Find where the given text appears and provide that cell's center as (X, Y) coordinate. 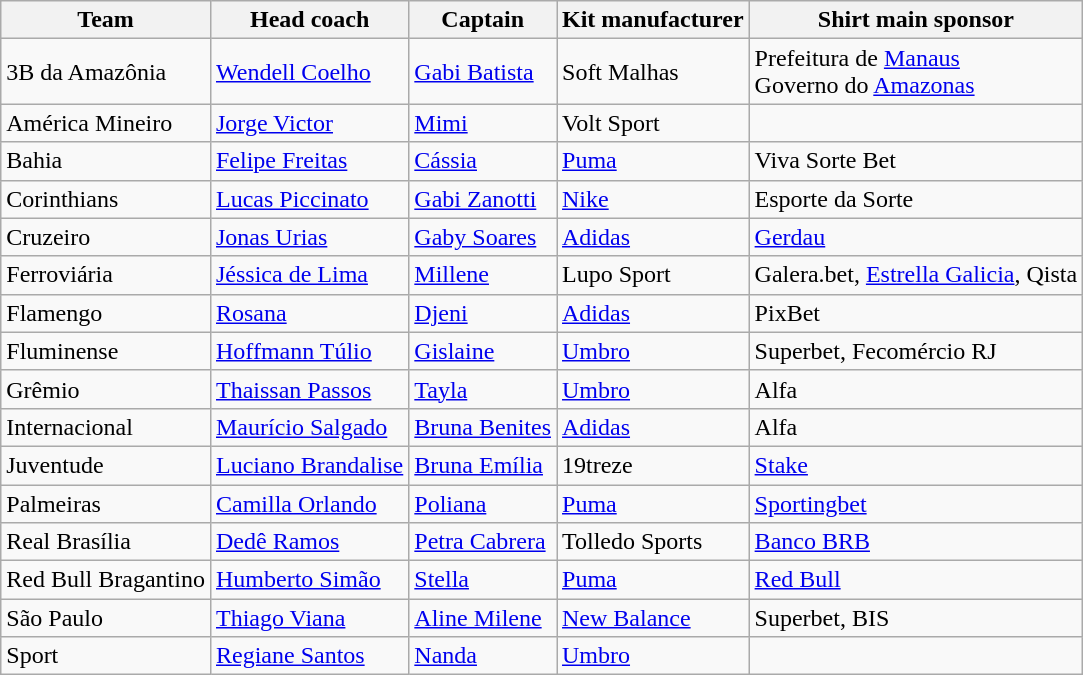
Dedê Ramos (309, 542)
Thaissan Passos (309, 389)
Red Bull (916, 580)
Djeni (483, 313)
Lucas Piccinato (309, 199)
Gabi Batista (483, 72)
Cruzeiro (106, 237)
Grêmio (106, 389)
Flamengo (106, 313)
Gerdau (916, 237)
Soft Malhas (652, 72)
Humberto Simão (309, 580)
Banco BRB (916, 542)
Team (106, 20)
Camilla Orlando (309, 503)
Internacional (106, 427)
Volt Sport (652, 123)
Kit manufacturer (652, 20)
Gislaine (483, 351)
Millene (483, 275)
19treze (652, 465)
Esporte da Sorte (916, 199)
Jorge Victor (309, 123)
Sport (106, 656)
São Paulo (106, 618)
Head coach (309, 20)
Juventude (106, 465)
Rosana (309, 313)
Regiane Santos (309, 656)
Maurício Salgado (309, 427)
Stake (916, 465)
Shirt main sponsor (916, 20)
Tayla (483, 389)
Corinthians (106, 199)
Fluminense (106, 351)
Wendell Coelho (309, 72)
Bruna Benites (483, 427)
Captain (483, 20)
Poliana (483, 503)
Superbet, Fecomércio RJ (916, 351)
Ferroviária (106, 275)
Cássia (483, 161)
New Balance (652, 618)
Mimi (483, 123)
Nike (652, 199)
Palmeiras (106, 503)
Felipe Freitas (309, 161)
Real Brasília (106, 542)
3B da Amazônia (106, 72)
Jonas Urias (309, 237)
Galera.bet, Estrella Galicia, Qista (916, 275)
Sportingbet (916, 503)
Bruna Emília (483, 465)
Tolledo Sports (652, 542)
Viva Sorte Bet (916, 161)
Thiago Viana (309, 618)
Bahia (106, 161)
PixBet (916, 313)
Nanda (483, 656)
Aline Milene (483, 618)
Petra Cabrera (483, 542)
Lupo Sport (652, 275)
Hoffmann Túlio (309, 351)
Jéssica de Lima (309, 275)
Prefeitura de ManausGoverno do Amazonas (916, 72)
Gabi Zanotti (483, 199)
Stella (483, 580)
Gaby Soares (483, 237)
Luciano Brandalise (309, 465)
Red Bull Bragantino (106, 580)
Superbet, BIS (916, 618)
América Mineiro (106, 123)
